Output the (x, y) coordinate of the center of the cell containing the given text.  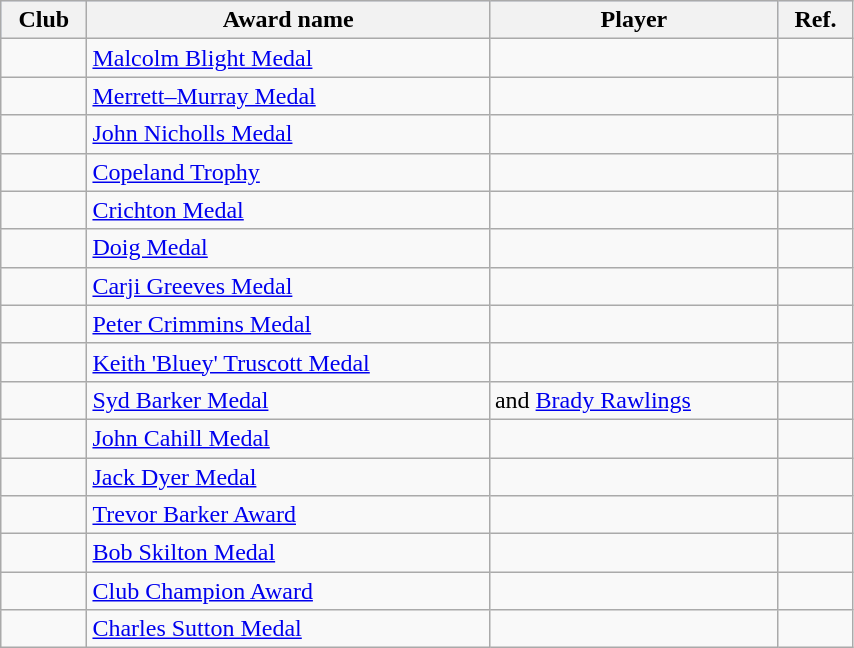
Player (634, 20)
Copeland Trophy (288, 172)
Peter Crimmins Medal (288, 324)
Carji Greeves Medal (288, 286)
Crichton Medal (288, 210)
Award name (288, 20)
Club Champion Award (288, 591)
Syd Barker Medal (288, 400)
and Brady Rawlings (634, 400)
John Nicholls Medal (288, 134)
Charles Sutton Medal (288, 629)
Jack Dyer Medal (288, 477)
Keith 'Bluey' Truscott Medal (288, 362)
Doig Medal (288, 248)
Ref. (815, 20)
John Cahill Medal (288, 438)
Malcolm Blight Medal (288, 58)
Club (44, 20)
Merrett–Murray Medal (288, 96)
Bob Skilton Medal (288, 553)
Trevor Barker Award (288, 515)
